Capture the cell that displays the provided text and extract its (X, Y) central coordinate. 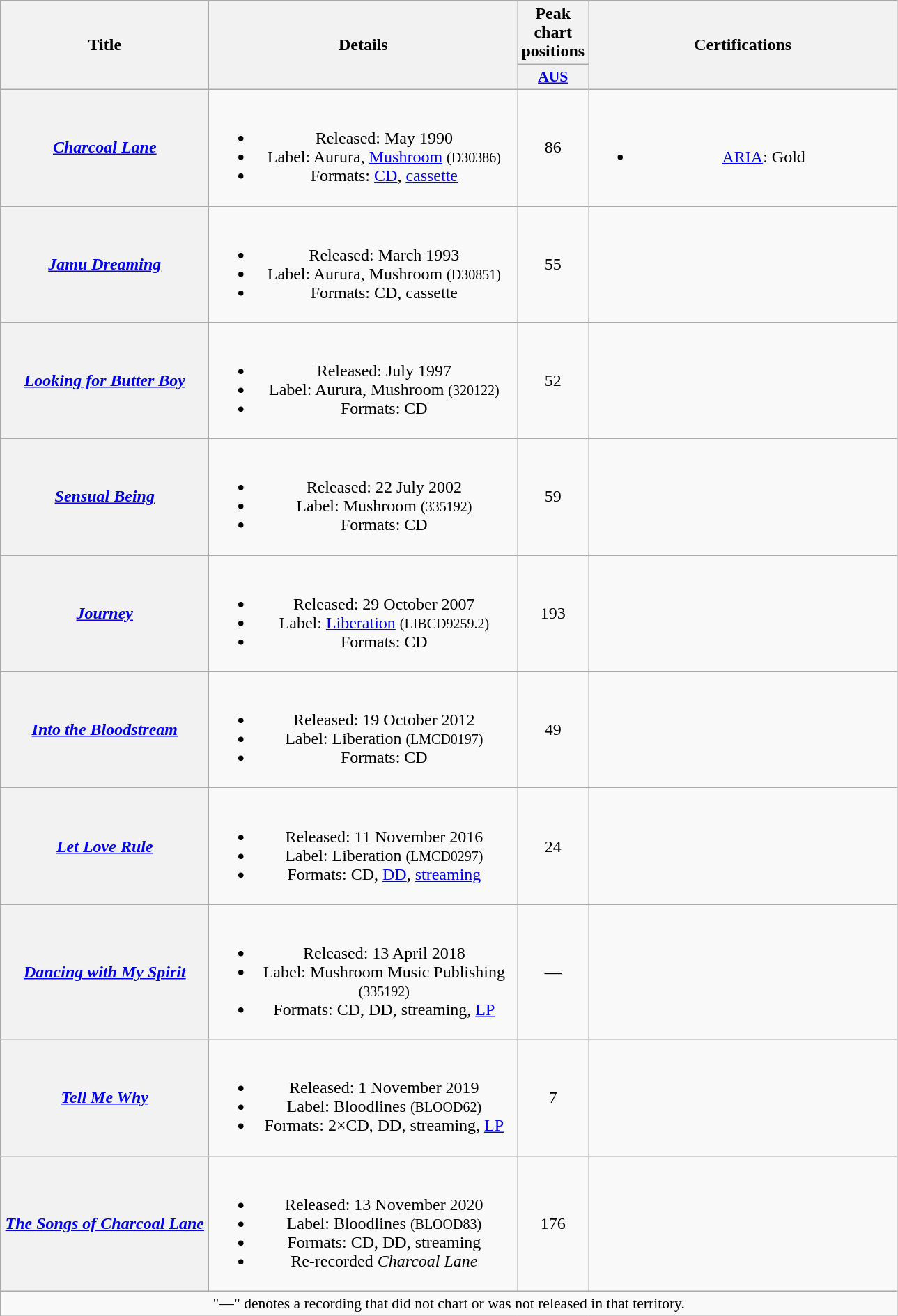
Released: March 1993Label: Aurura, Mushroom (D30851)Formats: CD, cassette (364, 265)
86 (553, 148)
— (553, 972)
176 (553, 1223)
24 (553, 846)
Looking for Butter Boy (104, 380)
Charcoal Lane (104, 148)
Released: 13 November 2020Label: Bloodlines (BLOOD83)Formats: CD, DD, streamingRe-recorded Charcoal Lane (364, 1223)
55 (553, 265)
7 (553, 1098)
Released: 22 July 2002Label: Mushroom (335192)Formats: CD (364, 497)
193 (553, 613)
Released: 19 October 2012Label: Liberation (LMCD0197)Formats: CD (364, 730)
Dancing with My Spirit (104, 972)
Certifications (743, 45)
AUS (553, 77)
The Songs of Charcoal Lane (104, 1223)
Released: 1 November 2019Label: Bloodlines (BLOOD62)Formats: 2×CD, DD, streaming, LP (364, 1098)
59 (553, 497)
Tell Me Why (104, 1098)
Let Love Rule (104, 846)
Journey (104, 613)
Peak chart positions (553, 33)
Released: July 1997Label: Aurura, Mushroom (320122)Formats: CD (364, 380)
Into the Bloodstream (104, 730)
52 (553, 380)
Released: May 1990Label: Aurura, Mushroom (D30386)Formats: CD, cassette (364, 148)
49 (553, 730)
Released: 13 April 2018Label: Mushroom Music Publishing (335192)Formats: CD, DD, streaming, LP (364, 972)
Sensual Being (104, 497)
Released: 29 October 2007Label: Liberation (LIBCD9259.2)Formats: CD (364, 613)
ARIA: Gold (743, 148)
Jamu Dreaming (104, 265)
Released: 11 November 2016Label: Liberation (LMCD0297)Formats: CD, DD, streaming (364, 846)
"—" denotes a recording that did not chart or was not released in that territory. (449, 1303)
Title (104, 45)
Details (364, 45)
